Find where the given text appears and provide that cell's center as [x, y] coordinate. 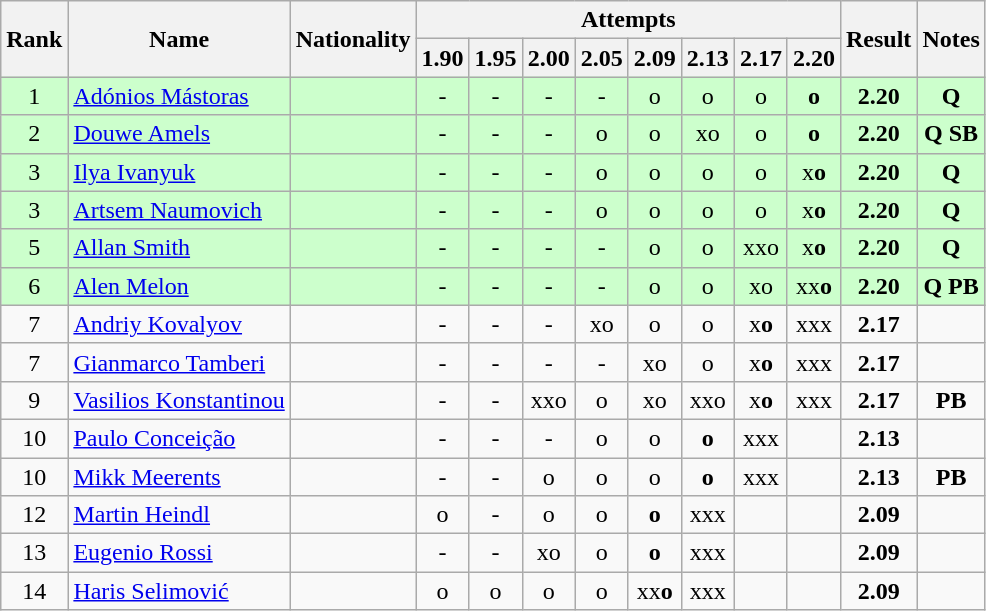
1.90 [442, 58]
Notes [951, 39]
6 [34, 286]
Q SB [951, 134]
Q PB [951, 286]
Ilya Ivanyuk [179, 172]
Haris Selimović [179, 591]
13 [34, 553]
Name [179, 39]
Mikk Meerents [179, 477]
Adónios Mástoras [179, 96]
Martin Heindl [179, 515]
Artsem Naumovich [179, 210]
Attempts [628, 20]
Vasilios Konstantinou [179, 400]
Andriy Kovalyov [179, 324]
Result [878, 39]
Eugenio Rossi [179, 553]
Gianmarco Tamberi [179, 362]
12 [34, 515]
9 [34, 400]
2 [34, 134]
Nationality [353, 39]
5 [34, 248]
14 [34, 591]
2.00 [548, 58]
2.05 [602, 58]
Rank [34, 39]
Paulo Conceição [179, 438]
Douwe Amels [179, 134]
1 [34, 96]
Allan Smith [179, 248]
1.95 [496, 58]
Alen Melon [179, 286]
